Detect which cell encompasses the target text, then output its (X, Y) center coordinate. 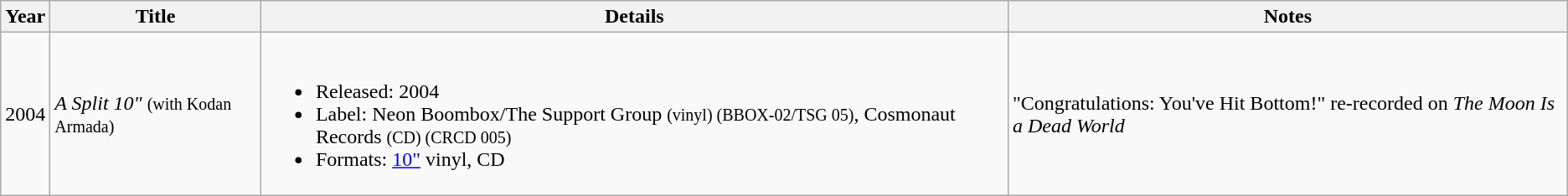
A Split 10" (with Kodan Armada) (156, 114)
Title (156, 17)
Released: 2004Label: Neon Boombox/The Support Group (vinyl) (BBOX-02/TSG 05), Cosmonaut Records (CD) (CRCD 005)Formats: 10" vinyl, CD (634, 114)
Year (25, 17)
Details (634, 17)
"Congratulations: You've Hit Bottom!" re-recorded on The Moon Is a Dead World (1287, 114)
2004 (25, 114)
Notes (1287, 17)
